Determine the [x, y] coordinate at the center of the cell enclosing the given text.  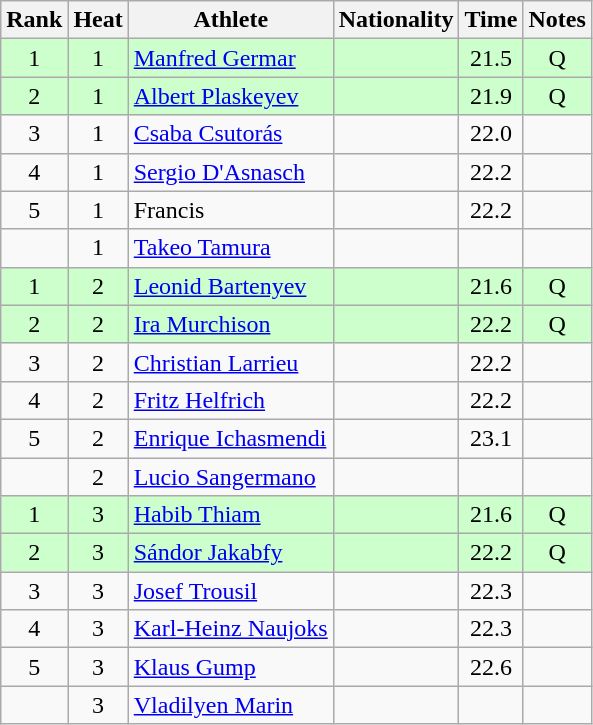
Christian Larrieu [230, 362]
22.0 [491, 134]
Albert Plaskeyev [230, 96]
Sergio D'Asnasch [230, 172]
Francis [230, 210]
Leonid Bartenyev [230, 286]
Josef Trousil [230, 591]
Heat [98, 20]
22.6 [491, 667]
Enrique Ichasmendi [230, 438]
Ira Murchison [230, 324]
Fritz Helfrich [230, 400]
21.5 [491, 58]
Manfred Germar [230, 58]
Rank [34, 20]
21.9 [491, 96]
Csaba Csutorás [230, 134]
Klaus Gump [230, 667]
Athlete [230, 20]
Takeo Tamura [230, 248]
Habib Thiam [230, 515]
Nationality [396, 20]
Karl-Heinz Naujoks [230, 629]
Vladilyen Marin [230, 705]
Time [491, 20]
Sándor Jakabfy [230, 553]
Notes [557, 20]
23.1 [491, 438]
Lucio Sangermano [230, 477]
